Provide the [x, y] coordinate of the cell's center where the given text is located.  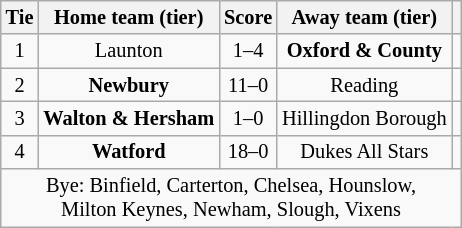
3 [20, 118]
Newbury [128, 85]
1 [20, 51]
4 [20, 152]
Launton [128, 51]
Bye: Binfield, Carterton, Chelsea, Hounslow,Milton Keynes, Newham, Slough, Vixens [231, 198]
Away team (tier) [364, 17]
Tie [20, 17]
18–0 [248, 152]
Hillingdon Borough [364, 118]
Oxford & County [364, 51]
11–0 [248, 85]
1–4 [248, 51]
Home team (tier) [128, 17]
Reading [364, 85]
Watford [128, 152]
Dukes All Stars [364, 152]
Score [248, 17]
2 [20, 85]
1–0 [248, 118]
Walton & Hersham [128, 118]
